Identify which cell holds the provided text, then report its (x, y) central coordinate. 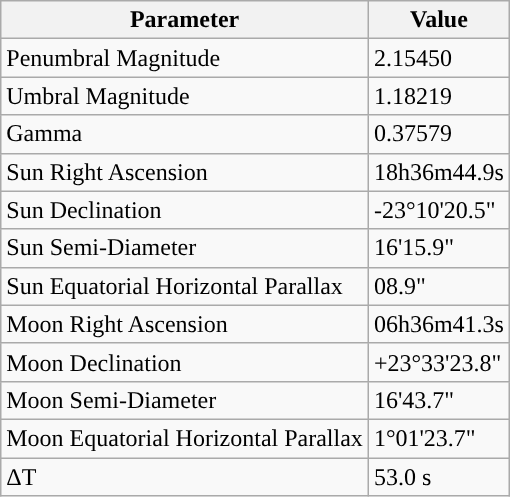
Value (438, 20)
1°01'23.7" (438, 438)
16'43.7" (438, 400)
0.37579 (438, 134)
1.18219 (438, 96)
Moon Declination (185, 362)
Sun Equatorial Horizontal Parallax (185, 286)
Moon Semi-Diameter (185, 400)
2.15450 (438, 58)
18h36m44.9s (438, 172)
Sun Right Ascension (185, 172)
Sun Declination (185, 210)
16'15.9" (438, 248)
08.9" (438, 286)
-23°10'20.5" (438, 210)
ΔT (185, 477)
06h36m41.3s (438, 324)
Sun Semi-Diameter (185, 248)
Gamma (185, 134)
+23°33'23.8" (438, 362)
Parameter (185, 20)
Umbral Magnitude (185, 96)
Penumbral Magnitude (185, 58)
Moon Equatorial Horizontal Parallax (185, 438)
Moon Right Ascension (185, 324)
53.0 s (438, 477)
